Capture the cell that displays the provided text and extract its (X, Y) central coordinate. 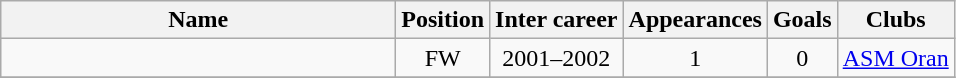
Inter career (556, 20)
FW (443, 58)
Clubs (896, 20)
0 (802, 58)
ASM Oran (896, 58)
Position (443, 20)
Appearances (695, 20)
1 (695, 58)
2001–2002 (556, 58)
Name (198, 20)
Goals (802, 20)
